Provide the (X, Y) coordinate of the cell's center where the given text is located.  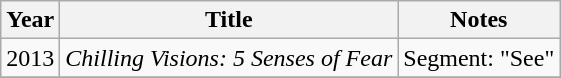
Title (229, 20)
Chilling Visions: 5 Senses of Fear (229, 58)
Notes (479, 20)
2013 (30, 58)
Segment: "See" (479, 58)
Year (30, 20)
